Search for the cell housing the specified text and yield its [x, y] center coordinate. 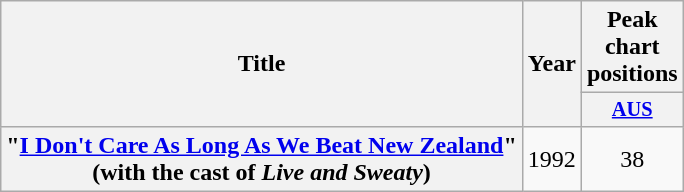
Peak chart positions [632, 47]
"I Don't Care As Long As We Beat New Zealand" (with the cast of Live and Sweaty) [262, 158]
AUS [632, 110]
Year [552, 64]
38 [632, 158]
Title [262, 64]
1992 [552, 158]
